Provide the (x, y) coordinate of the cell's center where the given text is located.  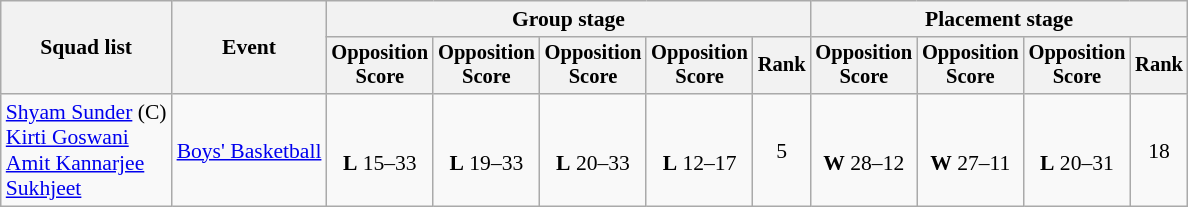
W 27–11 (970, 150)
Squad list (86, 48)
Event (250, 48)
Shyam Sunder (C)Kirti GoswaniAmit KannarjeeSukhjeet (86, 150)
18 (1159, 150)
L 15–33 (380, 150)
L 12–17 (700, 150)
L 19–33 (486, 150)
W 28–12 (864, 150)
5 (782, 150)
Boys' Basketball (250, 150)
L 20–33 (594, 150)
Group stage (568, 19)
Placement stage (998, 19)
L 20–31 (1078, 150)
